Find where the given text appears and provide that cell's center as [x, y] coordinate. 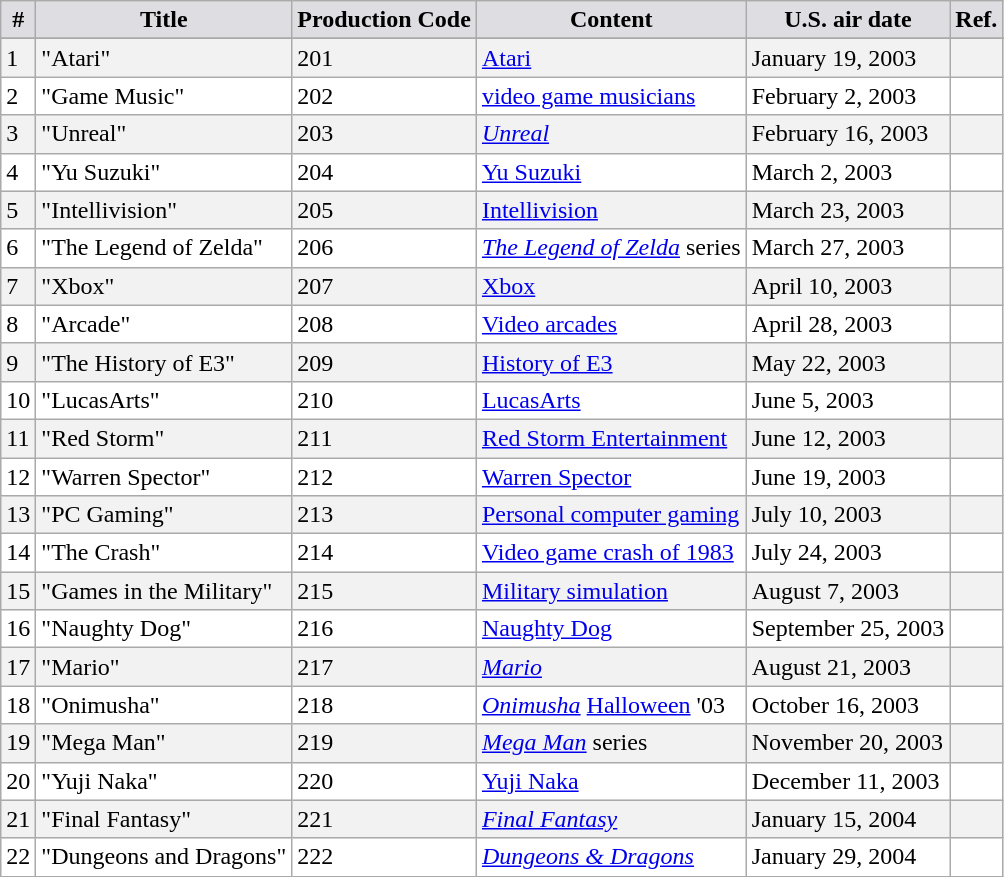
202 [384, 96]
5 [18, 210]
4 [18, 172]
11 [18, 438]
December 11, 2003 [848, 781]
June 19, 2003 [848, 477]
212 [384, 477]
6 [18, 248]
August 21, 2003 [848, 667]
March 23, 2003 [848, 210]
May 22, 2003 [848, 362]
Final Fantasy [611, 819]
"Games in the Military" [164, 591]
15 [18, 591]
"The History of E3" [164, 362]
Mario [611, 667]
Dungeons & Dragons [611, 857]
"Xbox" [164, 286]
"Yu Suzuki" [164, 172]
9 [18, 362]
March 2, 2003 [848, 172]
Onimusha Halloween '03 [611, 705]
210 [384, 400]
Intellivision [611, 210]
Warren Spector [611, 477]
U.S. air date [848, 20]
3 [18, 134]
Unreal [611, 134]
16 [18, 629]
"Atari" [164, 58]
Military simulation [611, 591]
"Naughty Dog" [164, 629]
Video arcades [611, 324]
July 10, 2003 [848, 515]
"Warren Spector" [164, 477]
18 [18, 705]
221 [384, 819]
214 [384, 553]
April 10, 2003 [848, 286]
January 19, 2003 [848, 58]
Mega Man series [611, 743]
"Intellivision" [164, 210]
220 [384, 781]
218 [384, 705]
22 [18, 857]
Yu Suzuki [611, 172]
211 [384, 438]
"Yuji Naka" [164, 781]
LucasArts [611, 400]
The Legend of Zelda series [611, 248]
14 [18, 553]
1 [18, 58]
"LucasArts" [164, 400]
10 [18, 400]
"Mega Man" [164, 743]
"The Legend of Zelda" [164, 248]
"Unreal" [164, 134]
February 16, 2003 [848, 134]
20 [18, 781]
213 [384, 515]
207 [384, 286]
August 7, 2003 [848, 591]
206 [384, 248]
Production Code [384, 20]
17 [18, 667]
8 [18, 324]
"Red Storm" [164, 438]
Naughty Dog [611, 629]
"The Crash" [164, 553]
"Onimusha" [164, 705]
201 [384, 58]
2 [18, 96]
"Mario" [164, 667]
video game musicians [611, 96]
"Arcade" [164, 324]
September 25, 2003 [848, 629]
Xbox [611, 286]
Personal computer gaming [611, 515]
205 [384, 210]
Content [611, 20]
216 [384, 629]
203 [384, 134]
219 [384, 743]
21 [18, 819]
History of E3 [611, 362]
April 28, 2003 [848, 324]
"Final Fantasy" [164, 819]
12 [18, 477]
204 [384, 172]
November 20, 2003 [848, 743]
Red Storm Entertainment [611, 438]
13 [18, 515]
Yuji Naka [611, 781]
January 29, 2004 [848, 857]
January 15, 2004 [848, 819]
July 24, 2003 [848, 553]
# [18, 20]
Title [164, 20]
217 [384, 667]
208 [384, 324]
Atari [611, 58]
215 [384, 591]
Video game crash of 1983 [611, 553]
March 27, 2003 [848, 248]
February 2, 2003 [848, 96]
7 [18, 286]
222 [384, 857]
209 [384, 362]
October 16, 2003 [848, 705]
"Dungeons and Dragons" [164, 857]
Ref. [976, 20]
19 [18, 743]
"Game Music" [164, 96]
"PC Gaming" [164, 515]
June 12, 2003 [848, 438]
June 5, 2003 [848, 400]
